Extract the [X, Y] coordinate from the center of the cell holding the provided text.  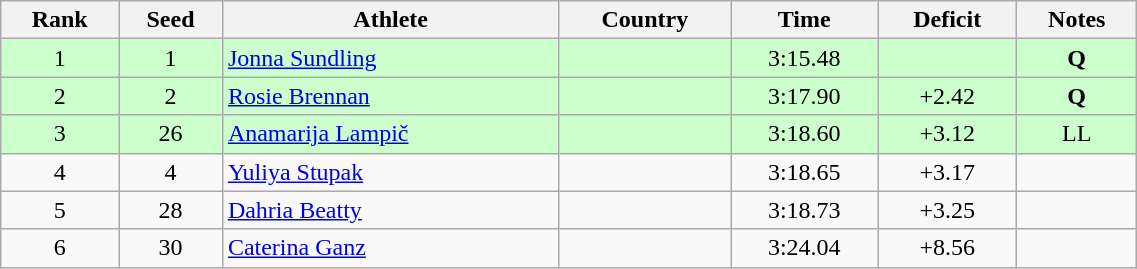
Anamarija Lampič [390, 134]
Deficit [948, 20]
26 [171, 134]
Yuliya Stupak [390, 172]
Rank [60, 20]
3 [60, 134]
Time [804, 20]
Caterina Ganz [390, 248]
+3.17 [948, 172]
+8.56 [948, 248]
30 [171, 248]
Jonna Sundling [390, 58]
Notes [1077, 20]
5 [60, 210]
28 [171, 210]
Dahria Beatty [390, 210]
3:24.04 [804, 248]
+3.25 [948, 210]
Rosie Brennan [390, 96]
3:15.48 [804, 58]
+2.42 [948, 96]
6 [60, 248]
Country [645, 20]
3:18.65 [804, 172]
3:17.90 [804, 96]
Seed [171, 20]
LL [1077, 134]
Athlete [390, 20]
+3.12 [948, 134]
3:18.60 [804, 134]
3:18.73 [804, 210]
